From the cell containing the given text, extract its center point as [x, y] coordinate. 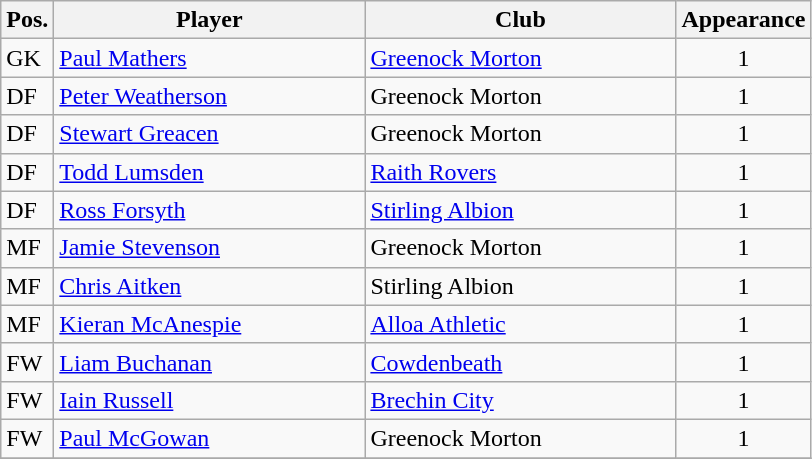
Todd Lumsden [210, 172]
Jamie Stevenson [210, 248]
Paul Mathers [210, 58]
Liam Buchanan [210, 362]
GK [28, 58]
Kieran McAnespie [210, 324]
Brechin City [520, 400]
Ross Forsyth [210, 210]
Raith Rovers [520, 172]
Peter Weatherson [210, 96]
Chris Aitken [210, 286]
Player [210, 20]
Iain Russell [210, 400]
Club [520, 20]
Cowdenbeath [520, 362]
Stewart Greacen [210, 134]
Paul McGowan [210, 438]
Alloa Athletic [520, 324]
Pos. [28, 20]
Appearance [744, 20]
